Output the [x, y] coordinate of the center of the cell containing the given text.  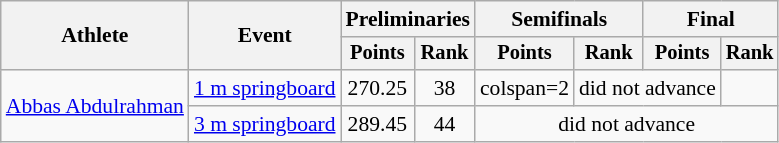
Event [265, 36]
38 [444, 88]
3 m springboard [265, 124]
Abbas Abdulrahman [95, 106]
289.45 [378, 124]
Preliminaries [408, 19]
270.25 [378, 88]
1 m springboard [265, 88]
colspan=2 [524, 88]
Final [710, 19]
Semifinals [559, 19]
44 [444, 124]
Athlete [95, 36]
